For the text-containing cell, return its midpoint in [X, Y] coordinate format. 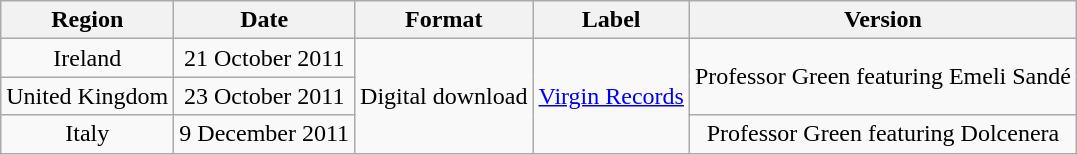
Professor Green featuring Emeli Sandé [882, 77]
Digital download [444, 96]
Region [88, 20]
United Kingdom [88, 96]
Date [264, 20]
Virgin Records [611, 96]
23 October 2011 [264, 96]
Version [882, 20]
Professor Green featuring Dolcenera [882, 134]
Format [444, 20]
21 October 2011 [264, 58]
Label [611, 20]
Ireland [88, 58]
9 December 2011 [264, 134]
Italy [88, 134]
